Capture the cell that displays the provided text and extract its (X, Y) central coordinate. 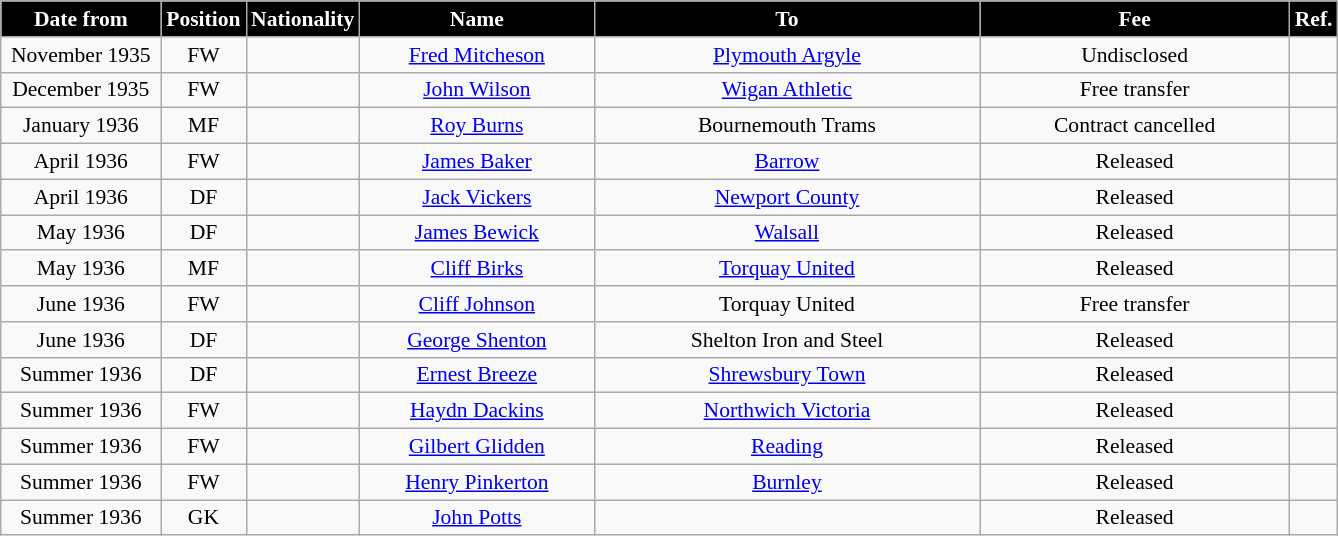
Haydn Dackins (476, 411)
John Wilson (476, 90)
Gilbert Glidden (476, 447)
Henry Pinkerton (476, 482)
Newport County (786, 197)
Name (476, 19)
John Potts (476, 518)
Wigan Athletic (786, 90)
Roy Burns (476, 126)
Reading (786, 447)
Barrow (786, 162)
January 1936 (81, 126)
Bournemouth Trams (786, 126)
Plymouth Argyle (786, 55)
Cliff Johnson (476, 304)
Walsall (786, 233)
Jack Vickers (476, 197)
Position (204, 19)
Ernest Breeze (476, 375)
Fred Mitcheson (476, 55)
Contract cancelled (1135, 126)
Undisclosed (1135, 55)
Northwich Victoria (786, 411)
Shrewsbury Town (786, 375)
Shelton Iron and Steel (786, 340)
To (786, 19)
James Bewick (476, 233)
Cliff Birks (476, 269)
GK (204, 518)
Nationality (302, 19)
November 1935 (81, 55)
George Shenton (476, 340)
Ref. (1314, 19)
Burnley (786, 482)
James Baker (476, 162)
Fee (1135, 19)
December 1935 (81, 90)
Date from (81, 19)
